Provide the [x, y] coordinate of the cell's center where the given text is located.  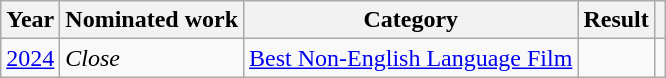
Best Non-English Language Film [411, 58]
Year [30, 20]
Close [152, 58]
2024 [30, 58]
Category [411, 20]
Nominated work [152, 20]
Result [616, 20]
